Return (X, Y) of the center of cell containing provided text 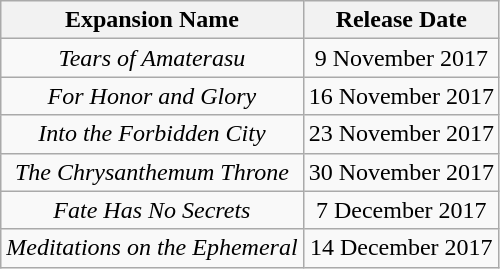
Fate Has No Secrets (152, 210)
23 November 2017 (401, 134)
30 November 2017 (401, 172)
For Honor and Glory (152, 96)
Expansion Name (152, 20)
9 November 2017 (401, 58)
14 December 2017 (401, 248)
7 December 2017 (401, 210)
The Chrysanthemum Throne (152, 172)
Into the Forbidden City (152, 134)
Release Date (401, 20)
Tears of Amaterasu (152, 58)
Meditations on the Ephemeral (152, 248)
16 November 2017 (401, 96)
